Return the (x, y) coordinate for the center point of the cell that contains the specified text.  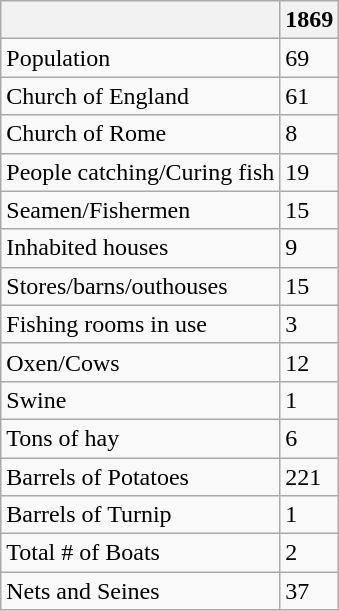
2 (310, 553)
Swine (140, 400)
Barrels of Potatoes (140, 477)
Barrels of Turnip (140, 515)
8 (310, 134)
Stores/barns/outhouses (140, 286)
19 (310, 172)
221 (310, 477)
Church of England (140, 96)
Nets and Seines (140, 591)
Oxen/Cows (140, 362)
Population (140, 58)
Church of Rome (140, 134)
69 (310, 58)
Tons of hay (140, 438)
6 (310, 438)
People catching/Curing fish (140, 172)
1869 (310, 20)
3 (310, 324)
Inhabited houses (140, 248)
9 (310, 248)
Seamen/Fishermen (140, 210)
Total # of Boats (140, 553)
12 (310, 362)
37 (310, 591)
61 (310, 96)
Fishing rooms in use (140, 324)
